Detect which cell encompasses the target text, then output its (X, Y) center coordinate. 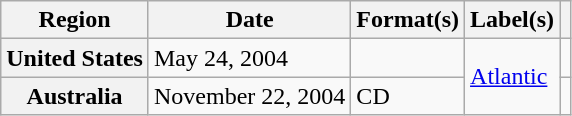
Australia (75, 96)
United States (75, 58)
November 22, 2004 (249, 96)
CD (408, 96)
Date (249, 20)
Label(s) (512, 20)
May 24, 2004 (249, 58)
Atlantic (512, 77)
Region (75, 20)
Format(s) (408, 20)
